Capture the cell that displays the provided text and extract its [X, Y] central coordinate. 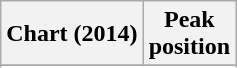
Peakposition [189, 34]
Chart (2014) [72, 34]
